Find where the given text appears and provide that cell's center as (x, y) coordinate. 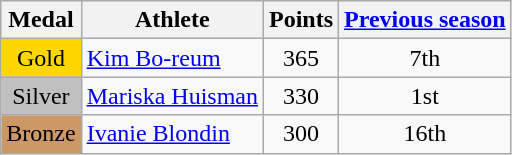
1st (426, 96)
Bronze (41, 134)
Ivanie Blondin (172, 134)
Previous season (426, 20)
Athlete (172, 20)
Mariska Huisman (172, 96)
Gold (41, 58)
Points (300, 20)
300 (300, 134)
Kim Bo-reum (172, 58)
7th (426, 58)
330 (300, 96)
365 (300, 58)
16th (426, 134)
Medal (41, 20)
Silver (41, 96)
